Identify which cell holds the provided text, then report its (X, Y) central coordinate. 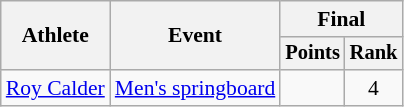
Athlete (56, 36)
Rank (374, 54)
Points (312, 54)
4 (374, 88)
Final (341, 19)
Men's springboard (196, 88)
Event (196, 36)
Roy Calder (56, 88)
